Find where the given text appears and provide that cell's center as (x, y) coordinate. 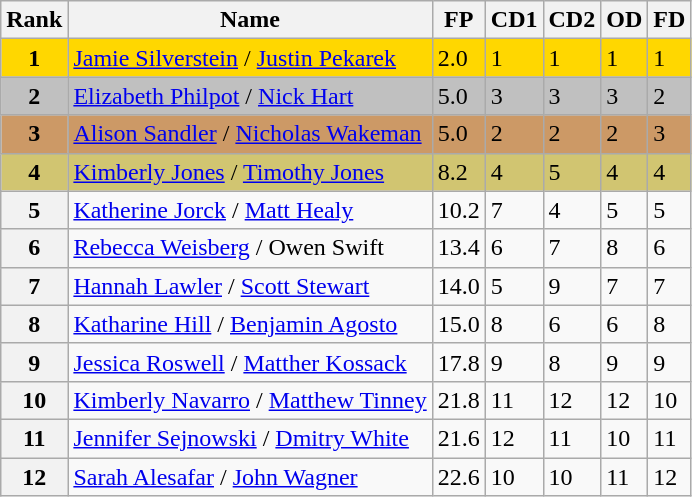
21.6 (458, 438)
15.0 (458, 324)
8.2 (458, 172)
17.8 (458, 362)
Jamie Silverstein / Justin Pekarek (250, 58)
10.2 (458, 210)
Jessica Roswell / Matther Kossack (250, 362)
Name (250, 20)
Katherine Jorck / Matt Healy (250, 210)
13.4 (458, 248)
Kimberly Navarro / Matthew Tinney (250, 400)
Rebecca Weisberg / Owen Swift (250, 248)
Sarah Alesafar / John Wagner (250, 477)
21.8 (458, 400)
CD1 (514, 20)
14.0 (458, 286)
FP (458, 20)
CD2 (572, 20)
Hannah Lawler / Scott Stewart (250, 286)
Elizabeth Philpot / Nick Hart (250, 96)
Katharine Hill / Benjamin Agosto (250, 324)
Rank (34, 20)
Jennifer Sejnowski / Dmitry White (250, 438)
2.0 (458, 58)
FD (670, 20)
Alison Sandler / Nicholas Wakeman (250, 134)
OD (624, 20)
Kimberly Jones / Timothy Jones (250, 172)
22.6 (458, 477)
